Pinpoint the cell where the given text exists, returning its (X, Y) midpoint coordinate. 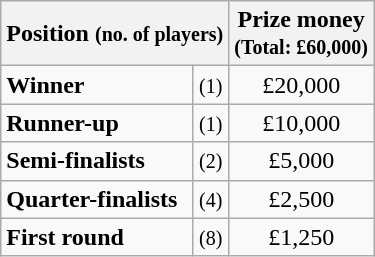
£10,000 (302, 123)
Winner (97, 85)
Prize money(Total: £60,000) (302, 34)
£1,250 (302, 237)
(2) (211, 161)
£2,500 (302, 199)
First round (97, 237)
Position (no. of players) (115, 34)
Quarter-finalists (97, 199)
(4) (211, 199)
£5,000 (302, 161)
Runner-up (97, 123)
£20,000 (302, 85)
(8) (211, 237)
Semi-finalists (97, 161)
